For the text-containing cell, return its midpoint in (X, Y) coordinate format. 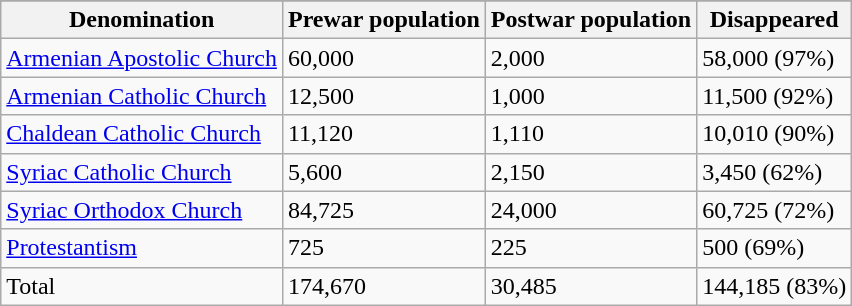
5,600 (384, 172)
24,000 (590, 210)
Armenian Apostolic Church (142, 58)
Chaldean Catholic Church (142, 134)
60,000 (384, 58)
Total (142, 286)
11,120 (384, 134)
60,725 (72%) (774, 210)
1,110 (590, 134)
3,450 (62%) (774, 172)
84,725 (384, 210)
30,485 (590, 286)
Denomination (142, 20)
Disappeared (774, 20)
Prewar population (384, 20)
225 (590, 248)
1,000 (590, 96)
11,500 (92%) (774, 96)
2,150 (590, 172)
Syriac Orthodox Church (142, 210)
Syriac Catholic Church (142, 172)
Postwar population (590, 20)
500 (69%) (774, 248)
144,185 (83%) (774, 286)
10,010 (90%) (774, 134)
12,500 (384, 96)
725 (384, 248)
2,000 (590, 58)
174,670 (384, 286)
58,000 (97%) (774, 58)
Armenian Catholic Church (142, 96)
Protestantism (142, 248)
